Identify which cell holds the provided text, then report its (X, Y) central coordinate. 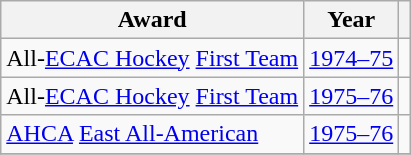
1974–75 (352, 58)
Year (352, 20)
AHCA East All-American (152, 134)
Award (152, 20)
